Identify which cell holds the provided text, then report its [x, y] central coordinate. 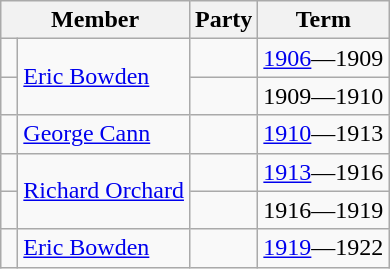
Term [324, 20]
1910—1913 [324, 134]
1913—1916 [324, 172]
1916—1919 [324, 210]
Member [96, 20]
Party [223, 20]
1919—1922 [324, 248]
George Cann [104, 134]
1906—1909 [324, 58]
1909—1910 [324, 96]
Richard Orchard [104, 191]
